Return the (x, y) coordinate for the center point of the cell that contains the specified text.  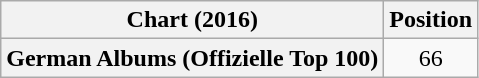
Position (431, 20)
66 (431, 58)
German Albums (Offizielle Top 100) (192, 58)
Chart (2016) (192, 20)
